Determine the [X, Y] coordinate at the center of the cell enclosing the given text.  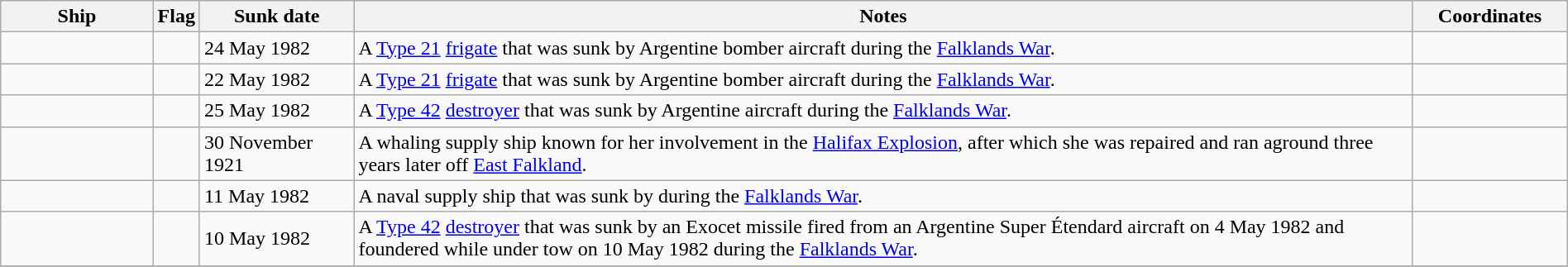
Flag [176, 17]
Coordinates [1490, 17]
Sunk date [276, 17]
22 May 1982 [276, 79]
25 May 1982 [276, 111]
Ship [77, 17]
A naval supply ship that was sunk by during the Falklands War. [883, 196]
30 November 1921 [276, 154]
10 May 1982 [276, 238]
A Type 42 destroyer that was sunk by Argentine aircraft during the Falklands War. [883, 111]
Notes [883, 17]
24 May 1982 [276, 48]
11 May 1982 [276, 196]
